Return the (x, y) coordinate for the center point of the cell that contains the specified text.  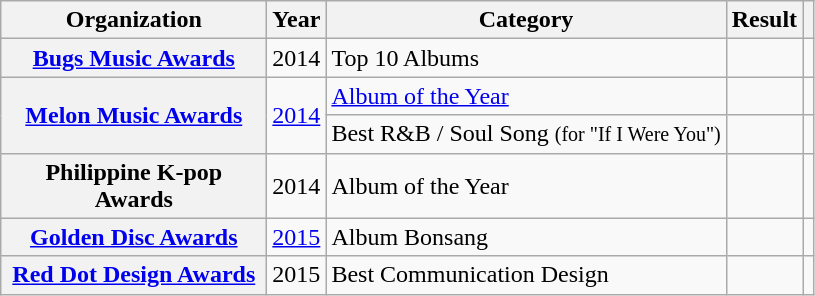
Bugs Music Awards (134, 58)
Best R&B / Soul Song (for "If I Were You") (526, 134)
Organization (134, 20)
Category (526, 20)
Year (296, 20)
Result (764, 20)
Album Bonsang (526, 237)
Top 10 Albums (526, 58)
Philippine K-pop Awards (134, 186)
Golden Disc Awards (134, 237)
Melon Music Awards (134, 115)
Red Dot Design Awards (134, 275)
Best Communication Design (526, 275)
